Locate the cell with the specified text and output its [X, Y] center coordinate. 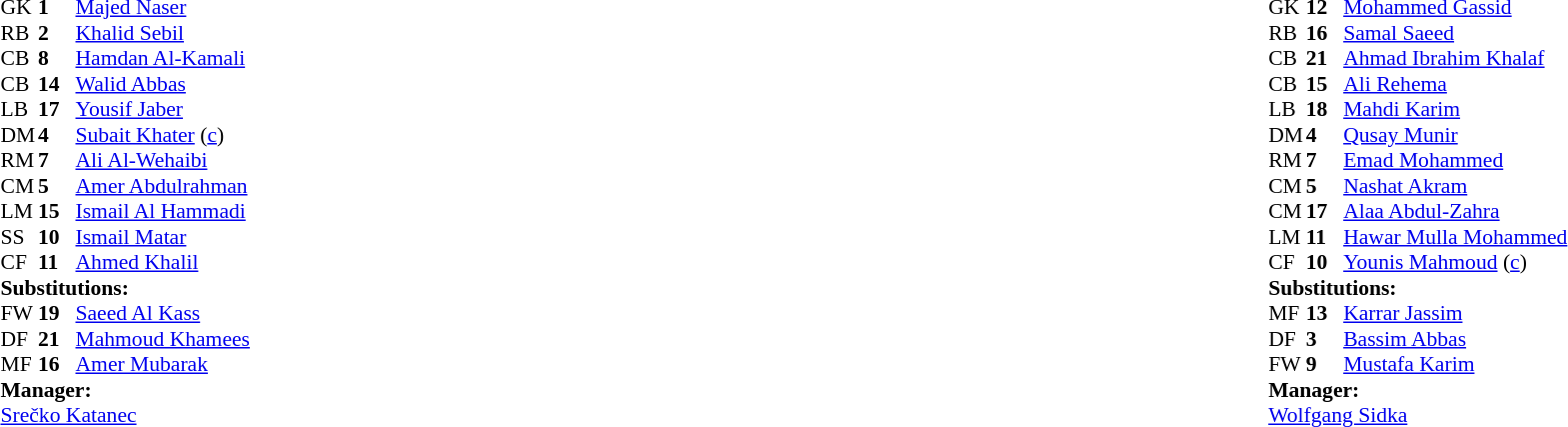
Subait Khater (c) [163, 135]
Mahdi Karim [1455, 109]
3 [1325, 339]
Yousif Jaber [163, 109]
Mustafa Karim [1455, 365]
9 [1325, 365]
Hawar Mulla Mohammed [1455, 237]
Bassim Abbas [1455, 339]
Ali Al-Wehaibi [163, 161]
Saeed Al Kass [163, 313]
Khalid Sebil [163, 33]
2 [57, 33]
13 [1325, 313]
Walid Abbas [163, 84]
Amer Mubarak [163, 365]
Ahmed Khalil [163, 263]
Karrar Jassim [1455, 313]
Ali Rehema [1455, 84]
Alaa Abdul-Zahra [1455, 211]
18 [1325, 109]
Qusay Munir [1455, 135]
Emad Mohammed [1455, 161]
Ismail Matar [163, 237]
8 [57, 59]
14 [57, 84]
Samal Saeed [1455, 33]
Ahmad Ibrahim Khalaf [1455, 59]
Nashat Akram [1455, 186]
Mahmoud Khamees [163, 339]
SS [19, 237]
Ismail Al Hammadi [163, 211]
Younis Mahmoud (c) [1455, 263]
19 [57, 313]
Hamdan Al-Kamali [163, 59]
Amer Abdulrahman [163, 186]
